Extract the (X, Y) coordinate from the center of the cell holding the provided text.  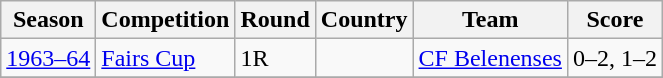
Round (275, 20)
Country (364, 20)
0–2, 1–2 (614, 58)
Fairs Cup (166, 58)
1R (275, 58)
Team (490, 20)
Competition (166, 20)
1963–64 (48, 58)
Score (614, 20)
CF Belenenses (490, 58)
Season (48, 20)
